Identify which cell holds the provided text, then report its (x, y) central coordinate. 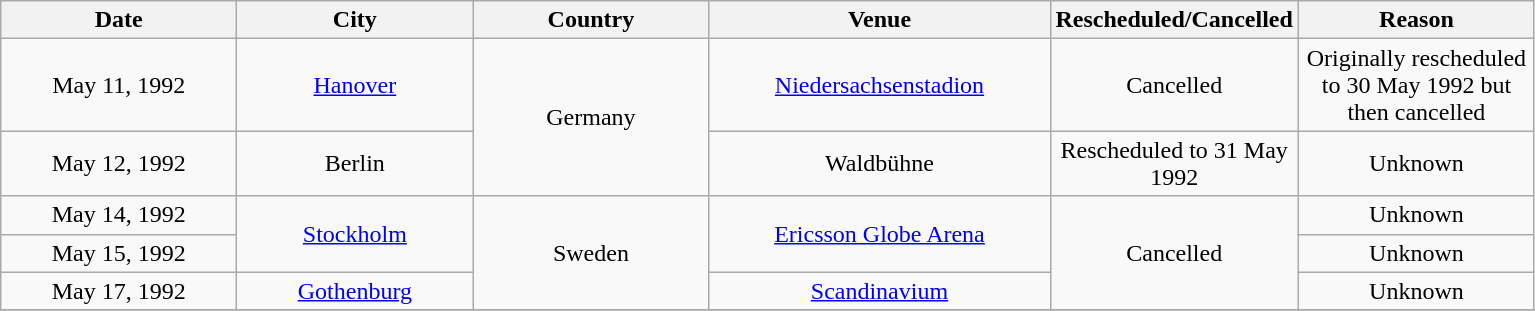
May 14, 1992 (119, 215)
Reason (1416, 20)
Sweden (591, 253)
Waldbühne (880, 164)
Rescheduled/Cancelled (1174, 20)
Scandinavium (880, 291)
May 11, 1992 (119, 85)
Venue (880, 20)
Gothenburg (355, 291)
Stockholm (355, 234)
Ericsson Globe Arena (880, 234)
Berlin (355, 164)
Rescheduled to 31 May 1992 (1174, 164)
Germany (591, 118)
Country (591, 20)
Hanover (355, 85)
Date (119, 20)
Originally rescheduled to 30 May 1992 but then cancelled (1416, 85)
May 15, 1992 (119, 253)
May 17, 1992 (119, 291)
May 12, 1992 (119, 164)
Niedersachsenstadion (880, 85)
City (355, 20)
